Output the [x, y] coordinate of the center of the cell containing the given text.  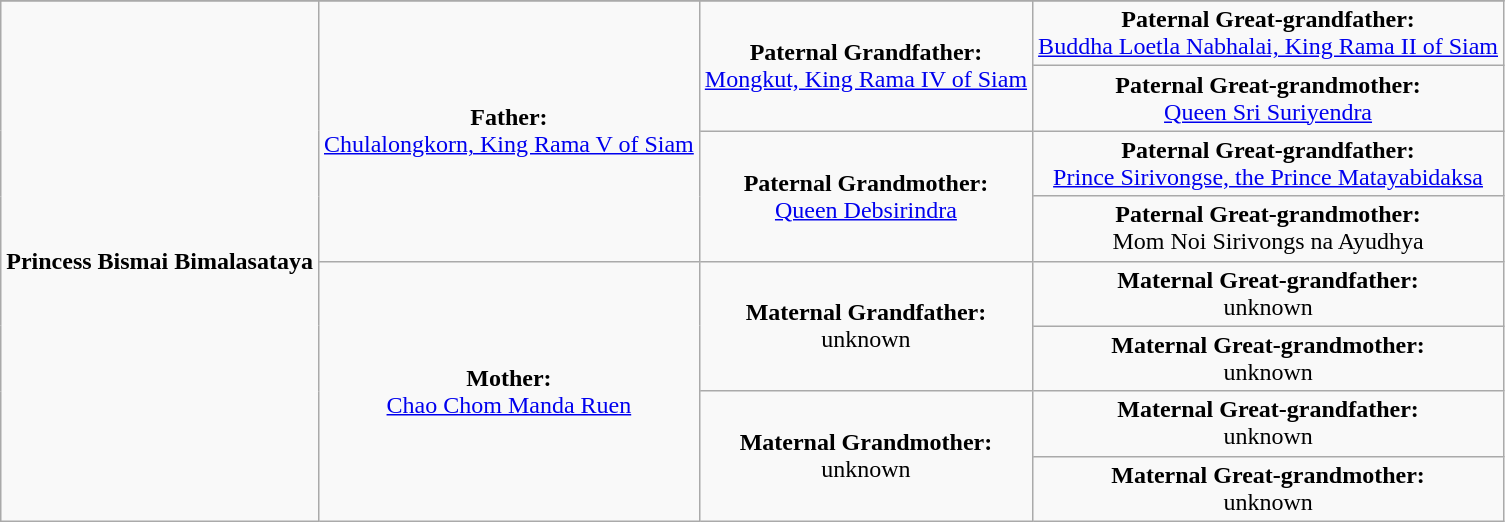
Paternal Grandfather:Mongkut, King Rama IV of Siam [866, 66]
Paternal Great-grandmother:Mom Noi Sirivongs na Ayudhya [1268, 228]
Father:Chulalongkorn, King Rama V of Siam [508, 131]
Mother:Chao Chom Manda Ruen [508, 391]
Paternal Grandmother:Queen Debsirindra [866, 196]
Paternal Great-grandfather:Prince Sirivongse, the Prince Matayabidaksa [1268, 164]
Paternal Great-grandfather:Buddha Loetla Nabhalai, King Rama II of Siam [1268, 34]
Maternal Grandfather:unknown [866, 326]
Maternal Grandmother:unknown [866, 456]
Princess Bismai Bimalasataya [160, 261]
Paternal Great-grandmother:Queen Sri Suriyendra [1268, 98]
